Find where the given text appears and provide that cell's center as (x, y) coordinate. 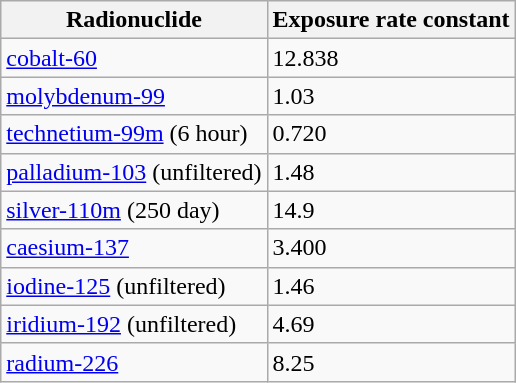
1.48 (391, 172)
Radionuclide (134, 20)
cobalt-60 (134, 58)
palladium-103 (unfiltered) (134, 172)
caesium-137 (134, 248)
12.838 (391, 58)
14.9 (391, 210)
iodine-125 (unfiltered) (134, 286)
technetium-99m (6 hour) (134, 134)
Exposure rate constant (391, 20)
radium-226 (134, 362)
1.03 (391, 96)
0.720 (391, 134)
4.69 (391, 324)
iridium-192 (unfiltered) (134, 324)
1.46 (391, 286)
molybdenum-99 (134, 96)
silver-110m (250 day) (134, 210)
3.400 (391, 248)
8.25 (391, 362)
